Search for the cell housing the specified text and yield its (x, y) center coordinate. 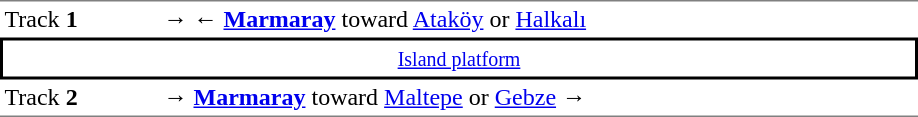
→ ← Marmaray toward Ataköy or Halkalı (538, 19)
Island platform (459, 59)
Track 1 (80, 19)
